Return the (X, Y) coordinate for the center point of the cell that contains the specified text.  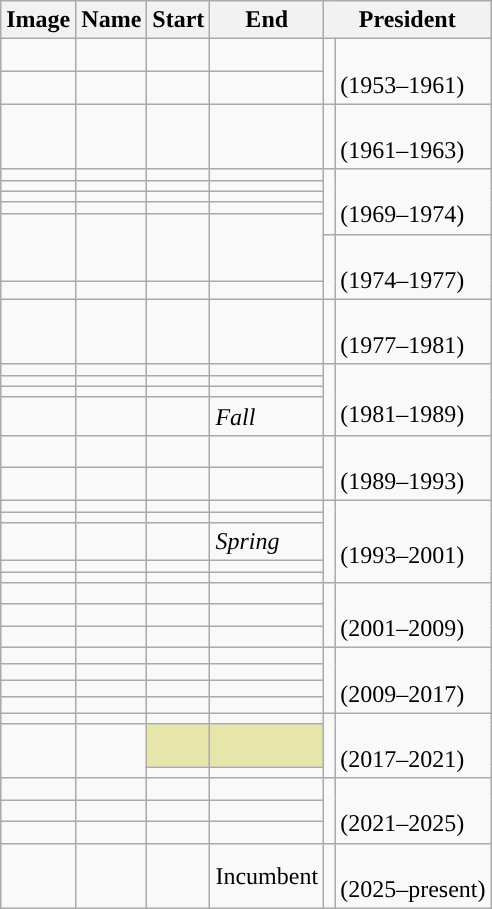
Fall (267, 416)
Spring (267, 542)
(2001–2009) (413, 616)
(2017–2021) (413, 746)
(1981–1989) (413, 400)
(1961–1963) (413, 136)
(1977–1981) (413, 332)
(2025–present) (413, 876)
Incumbent (267, 876)
President (408, 20)
(1953–1961) (413, 72)
(2009–2017) (413, 680)
End (267, 20)
(2021–2025) (413, 810)
Start (178, 20)
(1993–2001) (413, 541)
(1974–1977) (413, 266)
Image (38, 20)
Name (112, 20)
(1969–1974) (413, 202)
(1989–1993) (413, 468)
